Pinpoint the cell where the given text exists, returning its (X, Y) midpoint coordinate. 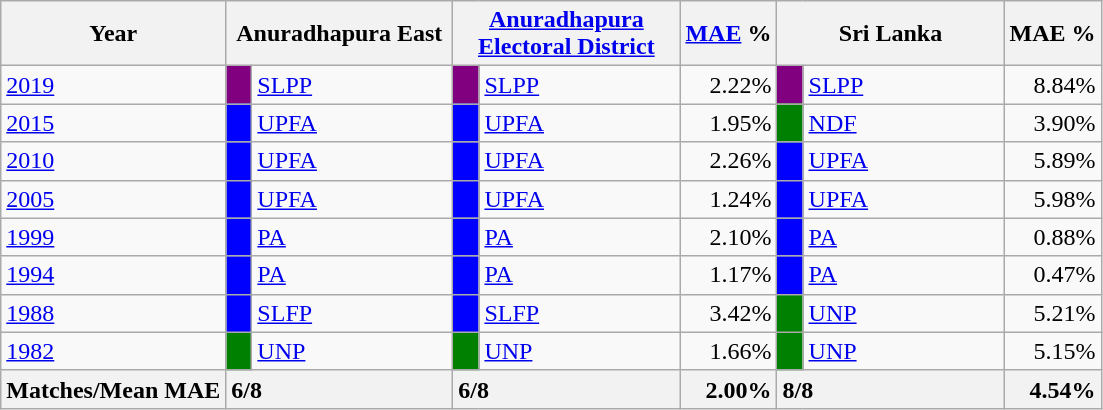
2010 (114, 161)
4.54% (1052, 389)
0.47% (1052, 275)
5.15% (1052, 351)
2.26% (728, 161)
5.89% (1052, 161)
5.21% (1052, 313)
NDF (904, 123)
2005 (114, 199)
1.95% (728, 123)
Anuradhapura Electoral District (566, 34)
Matches/Mean MAE (114, 389)
2015 (114, 123)
1999 (114, 237)
Sri Lanka (890, 34)
3.42% (728, 313)
2019 (114, 85)
Anuradhapura East (340, 34)
2.00% (728, 389)
8.84% (1052, 85)
Year (114, 34)
1982 (114, 351)
2.10% (728, 237)
0.88% (1052, 237)
5.98% (1052, 199)
2.22% (728, 85)
1.66% (728, 351)
1988 (114, 313)
1.17% (728, 275)
1.24% (728, 199)
1994 (114, 275)
8/8 (890, 389)
3.90% (1052, 123)
